For the text-containing cell, return its midpoint in (X, Y) coordinate format. 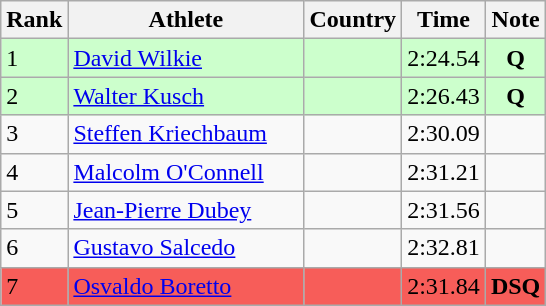
Osvaldo Boretto (186, 286)
4 (34, 172)
Athlete (186, 20)
Steffen Kriechbaum (186, 134)
5 (34, 210)
David Wilkie (186, 58)
2:24.54 (444, 58)
3 (34, 134)
2:30.09 (444, 134)
Country (353, 20)
Malcolm O'Connell (186, 172)
Time (444, 20)
Note (515, 20)
7 (34, 286)
Rank (34, 20)
2 (34, 96)
DSQ (515, 286)
6 (34, 248)
1 (34, 58)
Walter Kusch (186, 96)
Gustavo Salcedo (186, 248)
2:31.21 (444, 172)
Jean-Pierre Dubey (186, 210)
2:32.81 (444, 248)
2:26.43 (444, 96)
2:31.84 (444, 286)
2:31.56 (444, 210)
